For the text-containing cell, return its midpoint in (X, Y) coordinate format. 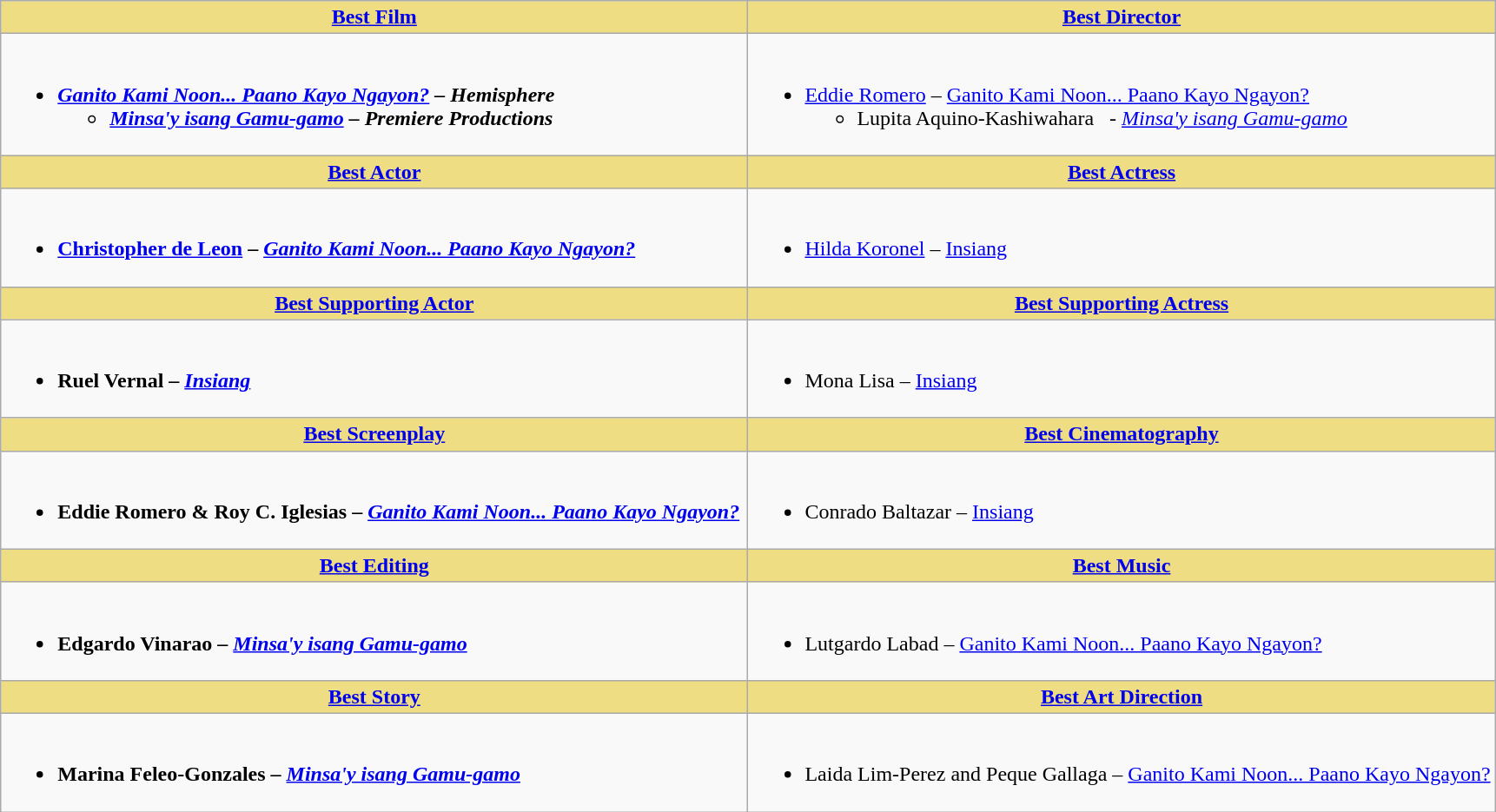
Mona Lisa – Insiang (1122, 368)
Edgardo Vinarao – Minsa'y isang Gamu-gamo (374, 630)
Best Director (1122, 17)
Best Story (374, 696)
Best Actor (374, 172)
Best Actress (1122, 172)
Ruel Vernal – Insiang (374, 368)
Conrado Baltazar – Insiang (1122, 500)
Best Editing (374, 565)
Eddie Romero – Ganito Kami Noon... Paano Kayo Ngayon?Lupita Aquino-Kashiwahara - Minsa'y isang Gamu-gamo (1122, 95)
Best Film (374, 17)
Best Music (1122, 565)
Best Screenplay (374, 434)
Christopher de Leon – Ganito Kami Noon... Paano Kayo Ngayon? (374, 238)
Eddie Romero & Roy C. Iglesias – Ganito Kami Noon... Paano Kayo Ngayon? (374, 500)
Lutgardo Labad – Ganito Kami Noon... Paano Kayo Ngayon? (1122, 630)
Best Art Direction (1122, 696)
Best Supporting Actress (1122, 303)
Ganito Kami Noon... Paano Kayo Ngayon? – HemisphereMinsa'y isang Gamu-gamo – Premiere Productions (374, 95)
Laida Lim-Perez and Peque Gallaga – Ganito Kami Noon... Paano Kayo Ngayon? (1122, 762)
Marina Feleo-Gonzales – Minsa'y isang Gamu-gamo (374, 762)
Best Cinematography (1122, 434)
Hilda Koronel – Insiang (1122, 238)
Best Supporting Actor (374, 303)
